Return the [X, Y] coordinate for the center point of the cell that contains the specified text.  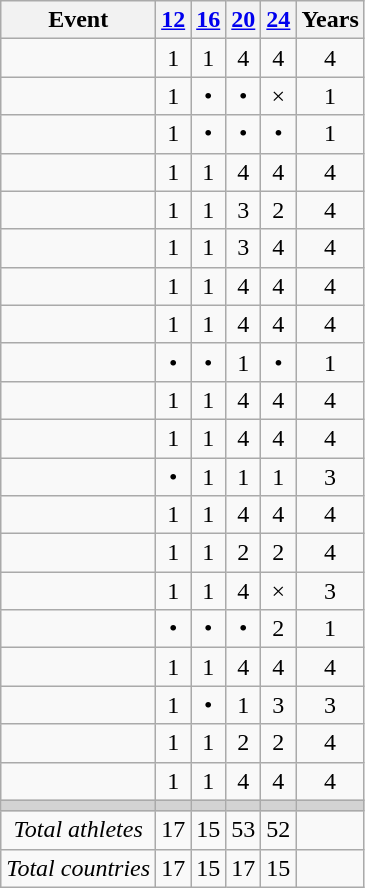
Total athletes [78, 830]
53 [244, 830]
16 [208, 20]
52 [278, 830]
20 [244, 20]
Years [330, 20]
12 [174, 20]
24 [278, 20]
Event [78, 20]
Total countries [78, 868]
